Identify which cell holds the provided text, then report its [x, y] central coordinate. 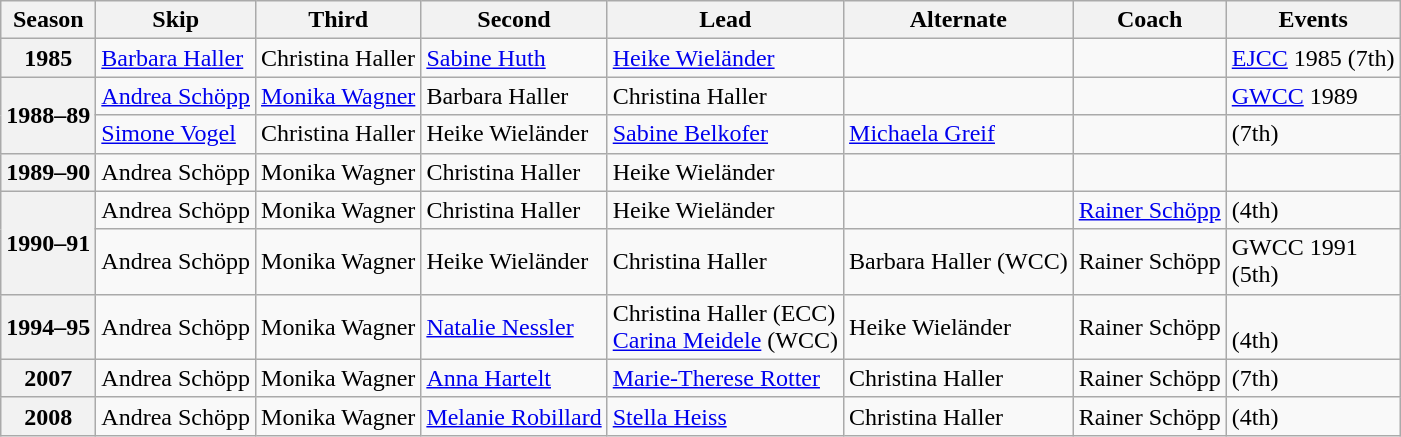
2008 [48, 416]
Third [338, 20]
Christina Haller (ECC)Carina Meidele (WCC) [725, 326]
1994–95 [48, 326]
1990–91 [48, 242]
GWCC 1989 [1313, 96]
Lead [725, 20]
GWCC 1991 (5th) [1313, 262]
Second [514, 20]
Sabine Huth [514, 58]
Season [48, 20]
Melanie Robillard [514, 416]
1988–89 [48, 115]
Alternate [959, 20]
Marie-Therese Rotter [725, 378]
Natalie Nessler [514, 326]
Skip [176, 20]
1985 [48, 58]
EJCC 1985 (7th) [1313, 58]
Coach [1150, 20]
Michaela Greif [959, 134]
Stella Heiss [725, 416]
1989–90 [48, 172]
Anna Hartelt [514, 378]
Events [1313, 20]
Sabine Belkofer [725, 134]
Barbara Haller (WCC) [959, 262]
Simone Vogel [176, 134]
2007 [48, 378]
